Identify which cell holds the provided text, then report its (x, y) central coordinate. 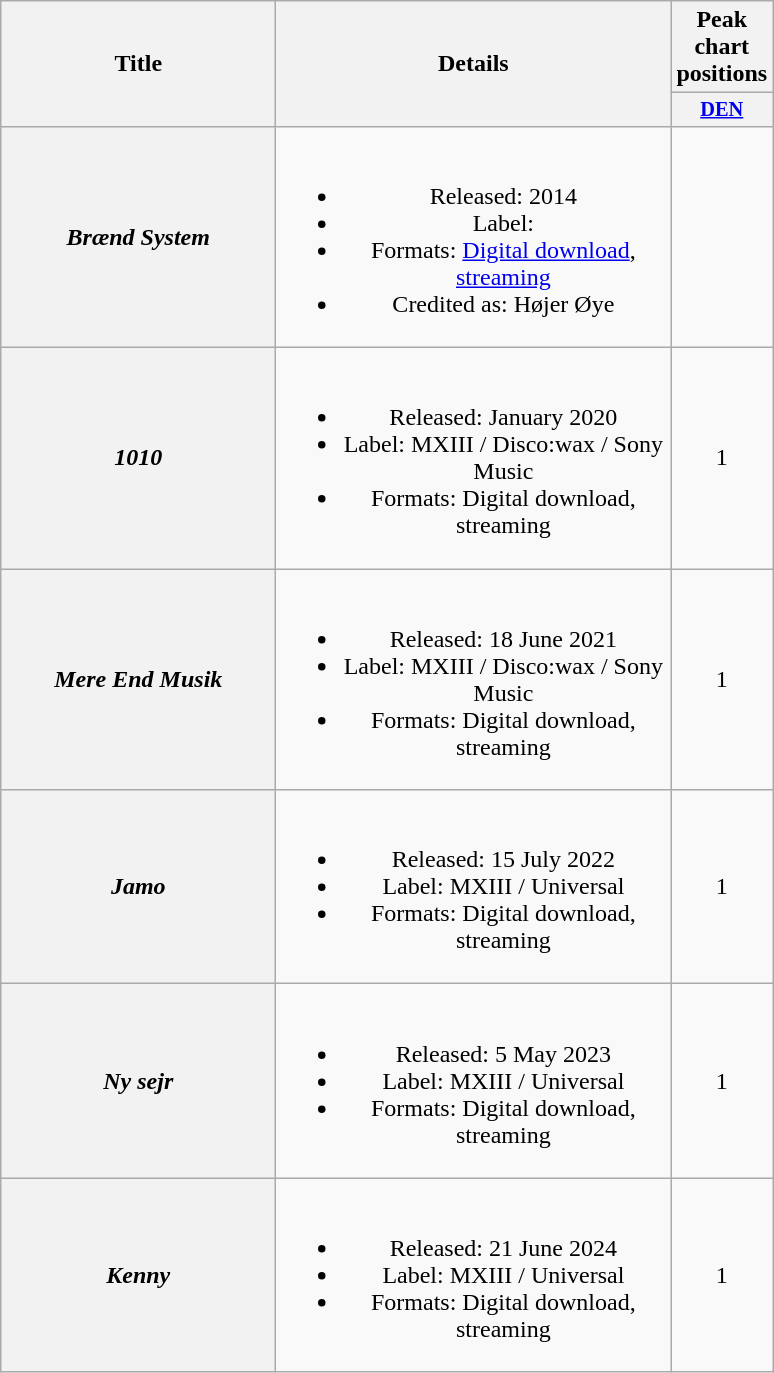
Details (474, 64)
Jamo (138, 887)
Brænd System (138, 236)
1010 (138, 458)
DEN (722, 110)
Released: 5 May 2023Label: MXIII / UniversalFormats: Digital download, streaming (474, 1081)
Released: 21 June 2024Label: MXIII / UniversalFormats: Digital download, streaming (474, 1275)
Peak chart positions (722, 47)
Released: 2014Label:Formats: Digital download, streamingCredited as: Højer Øye (474, 236)
Title (138, 64)
Released: January 2020Label: MXIII / Disco:wax / Sony MusicFormats: Digital download, streaming (474, 458)
Mere End Musik (138, 680)
Kenny (138, 1275)
Released: 18 June 2021Label: MXIII / Disco:wax / Sony MusicFormats: Digital download, streaming (474, 680)
Released: 15 July 2022Label: MXIII / UniversalFormats: Digital download, streaming (474, 887)
Ny sejr (138, 1081)
